Locate the cell with the specified text and output its [X, Y] center coordinate. 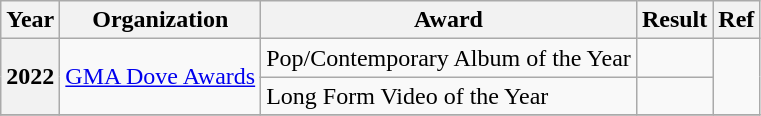
Year [30, 20]
GMA Dove Awards [160, 77]
Long Form Video of the Year [449, 96]
Organization [160, 20]
2022 [30, 77]
Result [674, 20]
Ref [736, 20]
Pop/Contemporary Album of the Year [449, 58]
Award [449, 20]
